Output the (x, y) coordinate of the center of the cell containing the given text.  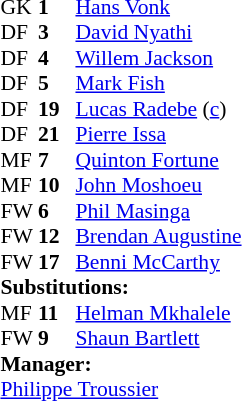
3 (57, 33)
4 (57, 58)
5 (57, 83)
Manager: (120, 364)
David Nyathi (158, 33)
9 (57, 339)
Willem Jackson (158, 58)
Substitutions: (120, 287)
17 (57, 262)
Brendan Augustine (158, 237)
7 (57, 160)
John Moshoeu (158, 185)
6 (57, 211)
Shaun Bartlett (158, 339)
21 (57, 135)
Helman Mkhalele (158, 313)
11 (57, 313)
Quinton Fortune (158, 160)
10 (57, 185)
Lucas Radebe (c) (158, 109)
19 (57, 109)
Mark Fish (158, 83)
Phil Masinga (158, 211)
Pierre Issa (158, 135)
12 (57, 237)
Benni McCarthy (158, 262)
